Locate the cell with the specified text and output its (x, y) center coordinate. 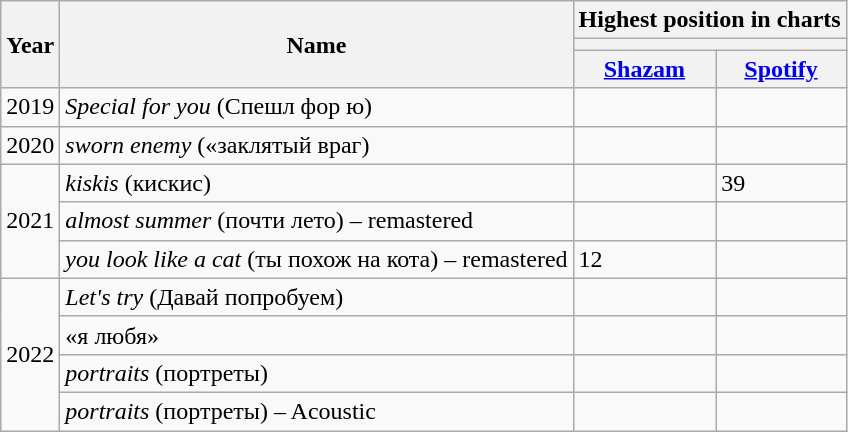
2019 (30, 107)
Highest position in charts (710, 20)
kiskis (кискис) (316, 183)
Name (316, 44)
portraits (портреты) – Acoustic (316, 411)
you look like a cat (ты похож на кота) – remastered (316, 259)
2022 (30, 354)
Shazam (644, 69)
Year (30, 44)
Spotify (781, 69)
12 (644, 259)
sworn enemy («заклятый враг) (316, 145)
almost summer (почти лето) – remastered (316, 221)
2021 (30, 221)
39 (781, 183)
Let's try (Давай попробуем) (316, 297)
«я любя» (316, 335)
portraits (портреты) (316, 373)
Special for you (Спешл фор ю) (316, 107)
2020 (30, 145)
